Locate the cell with the specified text and output its [X, Y] center coordinate. 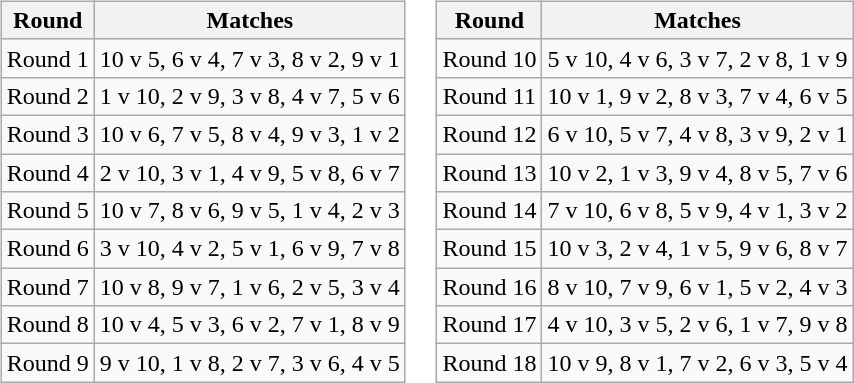
Round 9 [48, 363]
Round 8 [48, 325]
Round 1 [48, 58]
Round 13 [490, 173]
10 v 5, 6 v 4, 7 v 3, 8 v 2, 9 v 1 [250, 58]
10 v 2, 1 v 3, 9 v 4, 8 v 5, 7 v 6 [698, 173]
7 v 10, 6 v 8, 5 v 9, 4 v 1, 3 v 2 [698, 211]
10 v 6, 7 v 5, 8 v 4, 9 v 3, 1 v 2 [250, 134]
4 v 10, 3 v 5, 2 v 6, 1 v 7, 9 v 8 [698, 325]
Round 10 [490, 58]
5 v 10, 4 v 6, 3 v 7, 2 v 8, 1 v 9 [698, 58]
Round 18 [490, 363]
Round 15 [490, 249]
10 v 9, 8 v 1, 7 v 2, 6 v 3, 5 v 4 [698, 363]
Round 3 [48, 134]
Round 5 [48, 211]
9 v 10, 1 v 8, 2 v 7, 3 v 6, 4 v 5 [250, 363]
2 v 10, 3 v 1, 4 v 9, 5 v 8, 6 v 7 [250, 173]
10 v 7, 8 v 6, 9 v 5, 1 v 4, 2 v 3 [250, 211]
6 v 10, 5 v 7, 4 v 8, 3 v 9, 2 v 1 [698, 134]
3 v 10, 4 v 2, 5 v 1, 6 v 9, 7 v 8 [250, 249]
10 v 4, 5 v 3, 6 v 2, 7 v 1, 8 v 9 [250, 325]
Round 7 [48, 287]
Round 11 [490, 96]
Round 16 [490, 287]
8 v 10, 7 v 9, 6 v 1, 5 v 2, 4 v 3 [698, 287]
10 v 1, 9 v 2, 8 v 3, 7 v 4, 6 v 5 [698, 96]
Round 14 [490, 211]
10 v 3, 2 v 4, 1 v 5, 9 v 6, 8 v 7 [698, 249]
Round 4 [48, 173]
Round 6 [48, 249]
10 v 8, 9 v 7, 1 v 6, 2 v 5, 3 v 4 [250, 287]
Round 2 [48, 96]
Round 17 [490, 325]
1 v 10, 2 v 9, 3 v 8, 4 v 7, 5 v 6 [250, 96]
Round 12 [490, 134]
